Find where the given text appears and provide that cell's center as [X, Y] coordinate. 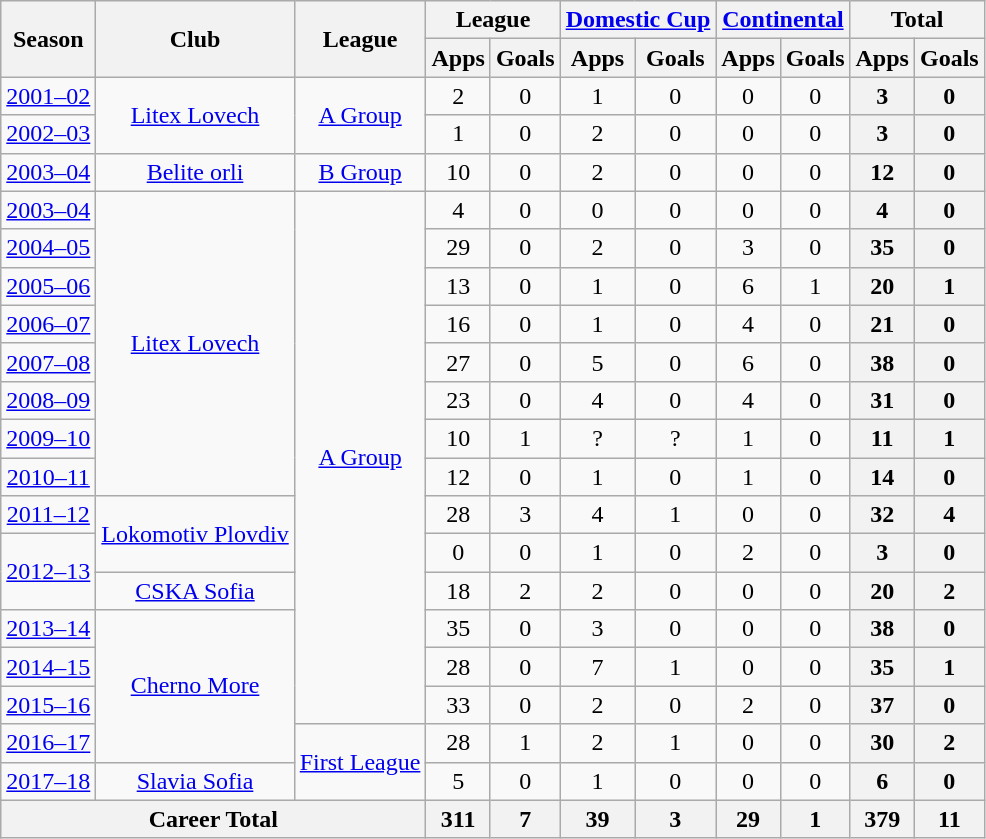
Career Total [214, 819]
2014–15 [48, 667]
2015–16 [48, 705]
13 [458, 286]
B Group [360, 172]
2007–08 [48, 362]
33 [458, 705]
2006–07 [48, 324]
30 [882, 743]
2011–12 [48, 515]
First League [360, 762]
16 [458, 324]
18 [458, 591]
27 [458, 362]
2002–03 [48, 134]
2013–14 [48, 629]
Belite orli [195, 172]
2005–06 [48, 286]
Lokomotiv Plovdiv [195, 534]
2016–17 [48, 743]
31 [882, 400]
Club [195, 39]
379 [882, 819]
CSKA Sofia [195, 591]
311 [458, 819]
2004–05 [48, 248]
2009–10 [48, 438]
2012–13 [48, 572]
21 [882, 324]
39 [598, 819]
2010–11 [48, 477]
Season [48, 39]
14 [882, 477]
2017–18 [48, 781]
2008–09 [48, 400]
37 [882, 705]
23 [458, 400]
Continental [783, 20]
Domestic Cup [638, 20]
2001–02 [48, 96]
Slavia Sofia [195, 781]
Cherno More [195, 686]
32 [882, 515]
Total [917, 20]
